Locate the cell with the specified text and output its [x, y] center coordinate. 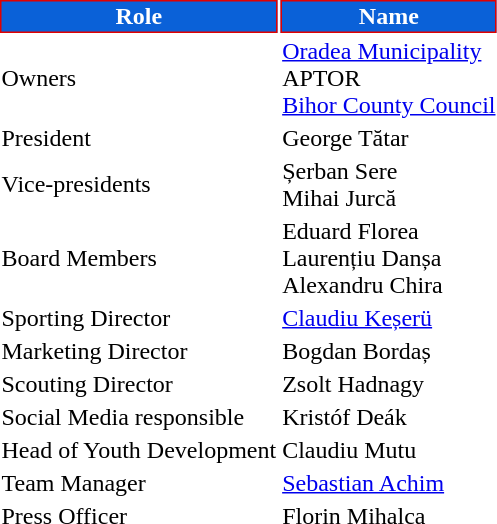
George Tătar [389, 138]
Sporting Director [139, 318]
Board Members [139, 258]
Owners [139, 78]
Marketing Director [139, 351]
President [139, 138]
Name [389, 16]
Zsolt Hadnagy [389, 384]
Claudiu Mutu [389, 450]
Vice-presidents [139, 184]
Scouting Director [139, 384]
Role [139, 16]
Sebastian Achim [389, 483]
Bogdan Bordaș [389, 351]
Șerban Sere Mihai Jurcă [389, 184]
Eduard Florea Laurențiu Danșa Alexandru Chira [389, 258]
Oradea Municipality APTOR Bihor County Council [389, 78]
Head of Youth Development [139, 450]
Kristóf Deák [389, 417]
Social Media responsible [139, 417]
Claudiu Keșerü [389, 318]
Team Manager [139, 483]
